Return (x, y) of the center of cell containing provided text 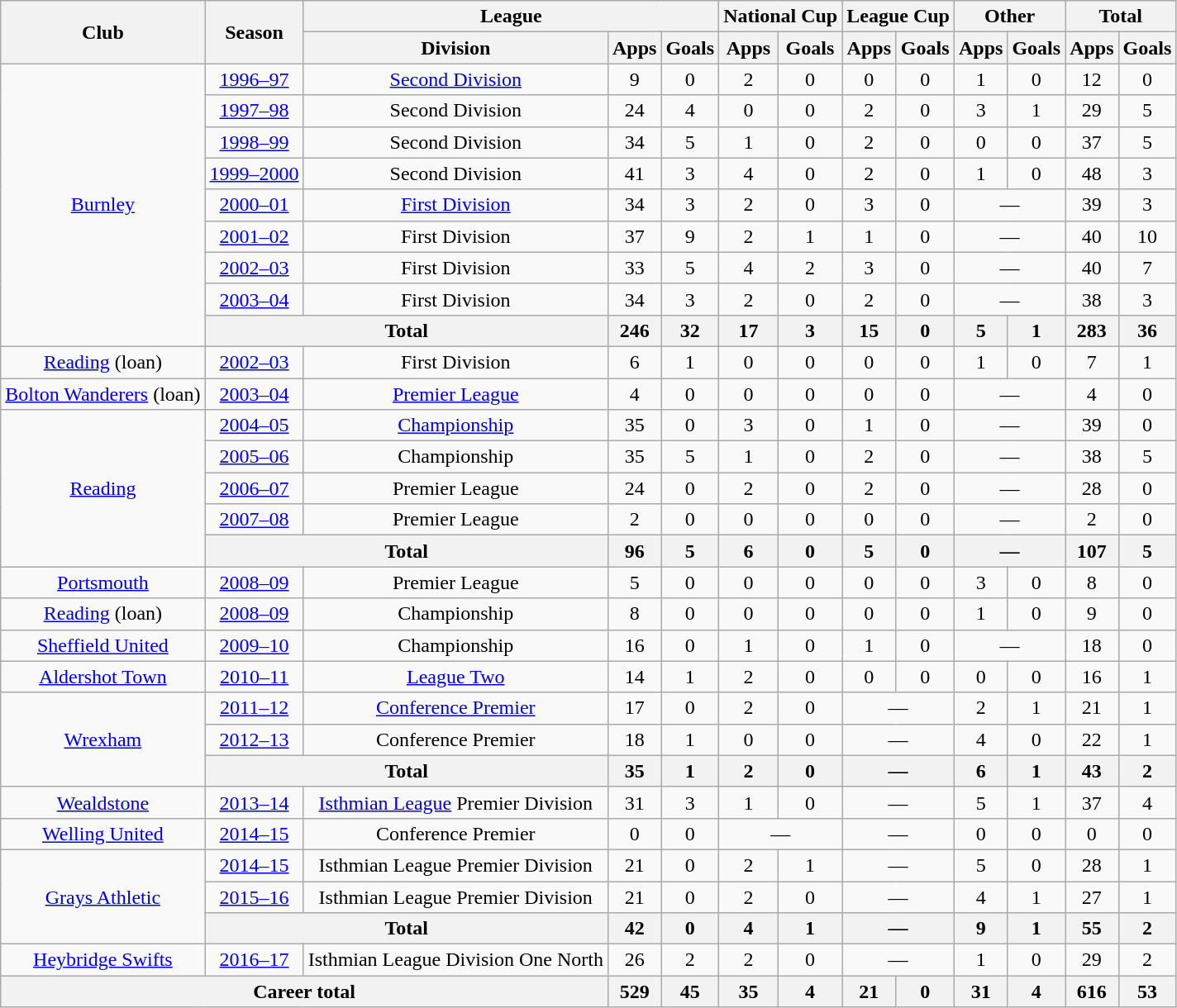
32 (690, 330)
42 (634, 929)
96 (634, 551)
2005–06 (255, 457)
National Cup (780, 17)
107 (1092, 551)
33 (634, 268)
Aldershot Town (102, 677)
Career total (304, 991)
2007–08 (255, 520)
Division (455, 48)
55 (1092, 929)
2004–05 (255, 426)
529 (634, 991)
Wealdstone (102, 802)
22 (1092, 739)
1996–97 (255, 79)
Wrexham (102, 739)
43 (1092, 771)
2013–14 (255, 802)
10 (1147, 236)
45 (690, 991)
Burnley (102, 205)
Sheffield United (102, 645)
2012–13 (255, 739)
1998–99 (255, 142)
2015–16 (255, 896)
48 (1092, 174)
2006–07 (255, 488)
616 (1092, 991)
Welling United (102, 834)
2016–17 (255, 960)
Heybridge Swifts (102, 960)
Bolton Wanderers (loan) (102, 394)
2010–11 (255, 677)
53 (1147, 991)
26 (634, 960)
Grays Athletic (102, 896)
15 (870, 330)
2011–12 (255, 708)
41 (634, 174)
Season (255, 32)
League Two (455, 677)
2000–01 (255, 205)
Portsmouth (102, 582)
Club (102, 32)
Other (1009, 17)
246 (634, 330)
Reading (102, 488)
2009–10 (255, 645)
Isthmian League Division One North (455, 960)
1997–98 (255, 111)
1999–2000 (255, 174)
27 (1092, 896)
2001–02 (255, 236)
36 (1147, 330)
League (511, 17)
League Cup (898, 17)
283 (1092, 330)
12 (1092, 79)
14 (634, 677)
